Provide the (x, y) coordinate of the cell's center where the given text is located.  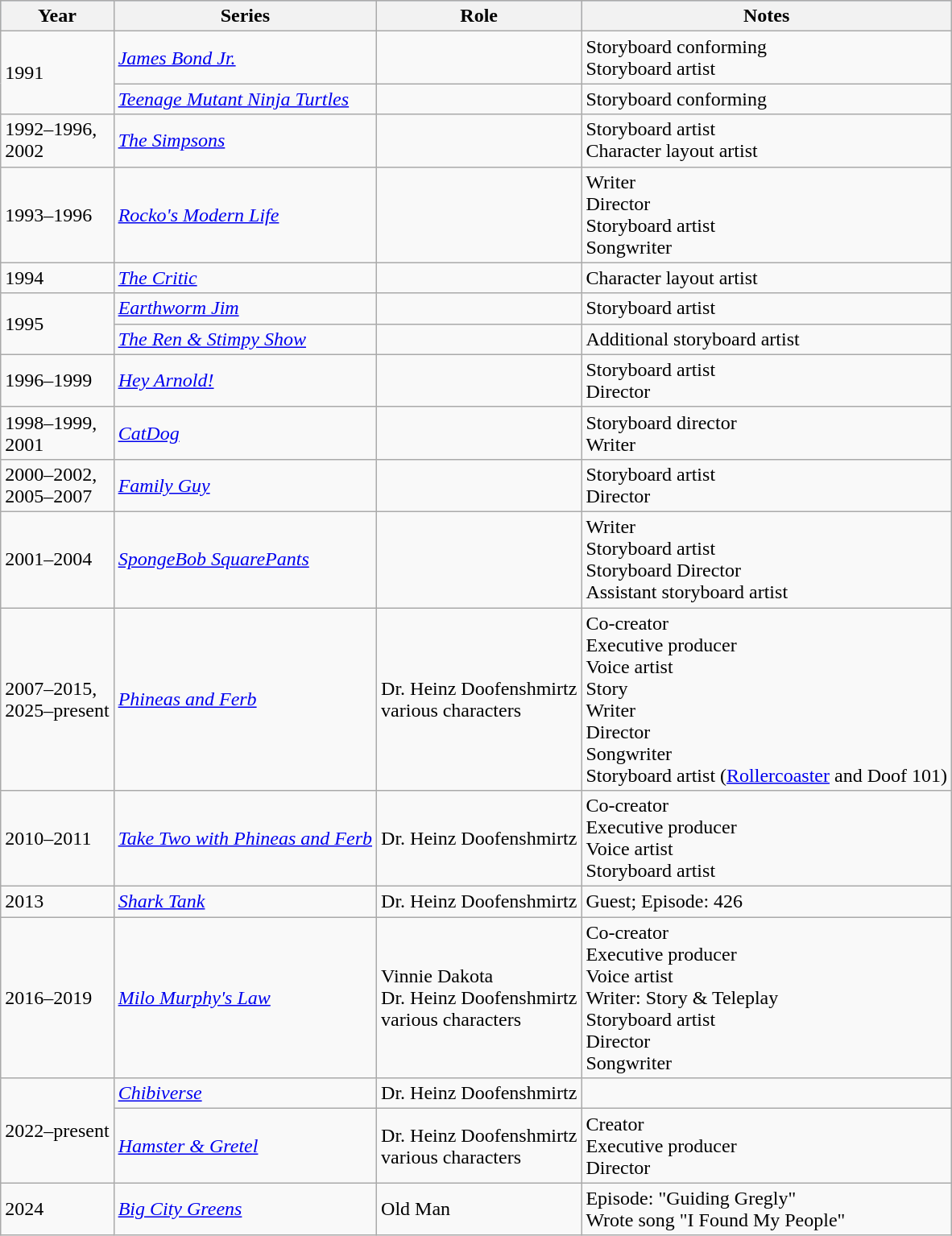
2024 (57, 1209)
2022–present (57, 1131)
The Critic (245, 278)
1998–1999,2001 (57, 433)
Storyboard conforming (767, 99)
Storyboard artistCharacter layout artist (767, 140)
Family Guy (245, 485)
1994 (57, 278)
SpongeBob SquarePants (245, 559)
WriterStoryboard artistStoryboard DirectorAssistant storyboard artist (767, 559)
Rocko's Modern Life (245, 214)
1992–1996,2002 (57, 140)
Old Man (479, 1209)
Notes (767, 16)
CatDog (245, 433)
Year (57, 16)
Milo Murphy's Law (245, 998)
Shark Tank (245, 902)
Hamster & Gretel (245, 1146)
Character layout artist (767, 278)
WriterDirectorStoryboard artistSongwriter (767, 214)
Storyboard artist (767, 308)
1993–1996 (57, 214)
Hey Arnold! (245, 380)
Series (245, 16)
2016–2019 (57, 998)
Teenage Mutant Ninja Turtles (245, 99)
Role (479, 16)
The Ren & Stimpy Show (245, 339)
1995 (57, 324)
James Bond Jr. (245, 58)
Phineas and Ferb (245, 699)
Co-creatorExecutive producerVoice artistWriter: Story & TeleplayStoryboard artistDirectorSongwriter (767, 998)
Co-creatorExecutive producerVoice artistStoryWriterDirectorSongwriterStoryboard artist (Rollercoaster and Doof 101) (767, 699)
Guest; Episode: 426 (767, 902)
The Simpsons (245, 140)
2010–2011 (57, 839)
1991 (57, 72)
Chibiverse (245, 1093)
2013 (57, 902)
Storyboard conformingStoryboard artist (767, 58)
2000–2002,2005–2007 (57, 485)
Additional storyboard artist (767, 339)
Episode: "Guiding Gregly"Wrote song "I Found My People" (767, 1209)
Take Two with Phineas and Ferb (245, 839)
Earthworm Jim (245, 308)
1996–1999 (57, 380)
Storyboard directorWriter (767, 433)
Big City Greens (245, 1209)
2001–2004 (57, 559)
CreatorExecutive producerDirector (767, 1146)
Co-creatorExecutive producerVoice artistStoryboard artist (767, 839)
2007–2015,2025–present (57, 699)
Vinnie DakotaDr. Heinz Doofenshmirtzvarious characters (479, 998)
